Pinpoint the cell where the given text exists, returning its [x, y] midpoint coordinate. 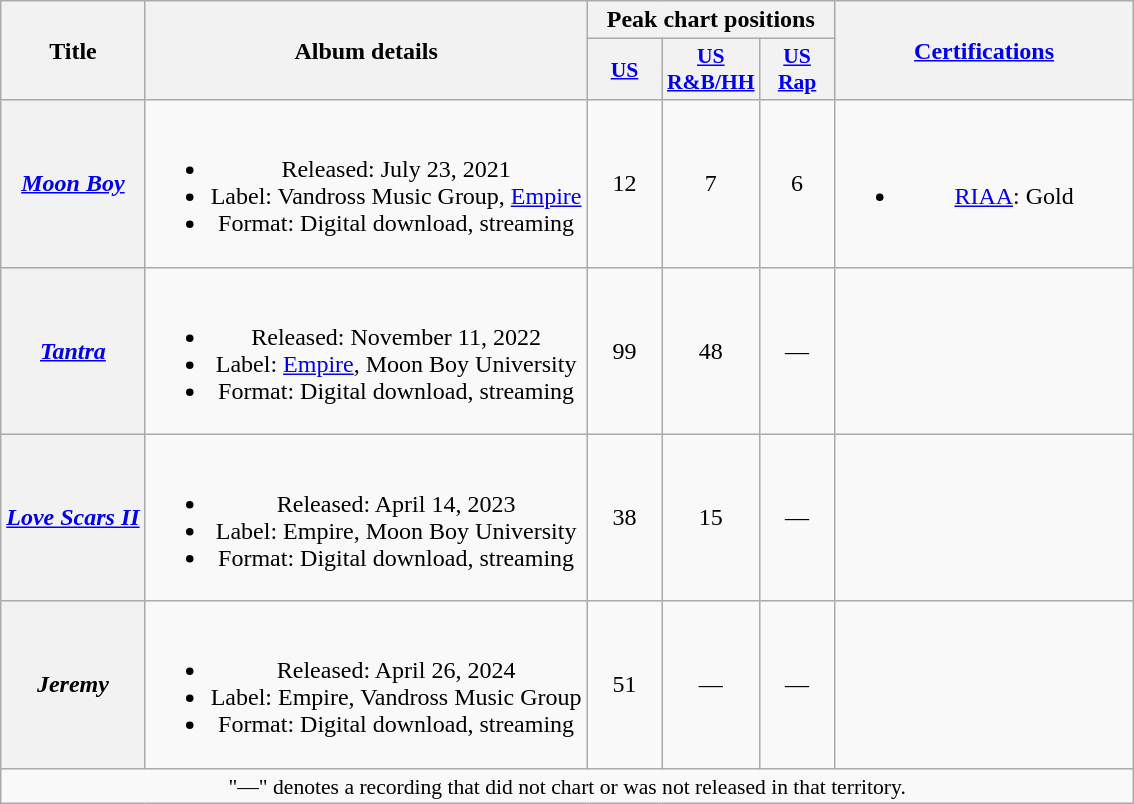
Released: November 11, 2022Label: Empire, Moon Boy UniversityFormat: Digital download, streaming [366, 350]
USR&B/HH [711, 70]
6 [798, 184]
38 [624, 518]
Jeremy [73, 684]
"—" denotes a recording that did not chart or was not released in that territory. [568, 786]
Released: July 23, 2021Label: Vandross Music Group, EmpireFormat: Digital download, streaming [366, 184]
RIAA: Gold [984, 184]
99 [624, 350]
51 [624, 684]
Peak chart positions [711, 20]
Love Scars II [73, 518]
Title [73, 50]
7 [711, 184]
Certifications [984, 50]
48 [711, 350]
Moon Boy [73, 184]
USRap [798, 70]
Released: April 14, 2023Label: Empire, Moon Boy UniversityFormat: Digital download, streaming [366, 518]
Tantra [73, 350]
Released: April 26, 2024Label: Empire, Vandross Music GroupFormat: Digital download, streaming [366, 684]
15 [711, 518]
12 [624, 184]
Album details [366, 50]
US [624, 70]
